Return the (x, y) coordinate for the center point of the cell that contains the specified text.  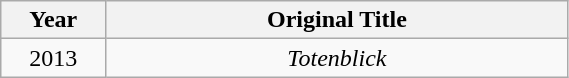
Year (54, 20)
Original Title (337, 20)
Totenblick (337, 58)
2013 (54, 58)
